Pinpoint the cell where the given text exists, returning its [x, y] midpoint coordinate. 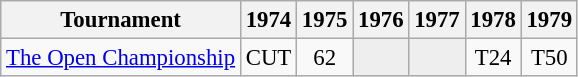
1979 [549, 20]
62 [325, 58]
1978 [493, 20]
1975 [325, 20]
1974 [268, 20]
1977 [437, 20]
1976 [381, 20]
CUT [268, 58]
T24 [493, 58]
T50 [549, 58]
Tournament [121, 20]
The Open Championship [121, 58]
